Provide the (X, Y) coordinate of the cell's center where the given text is located.  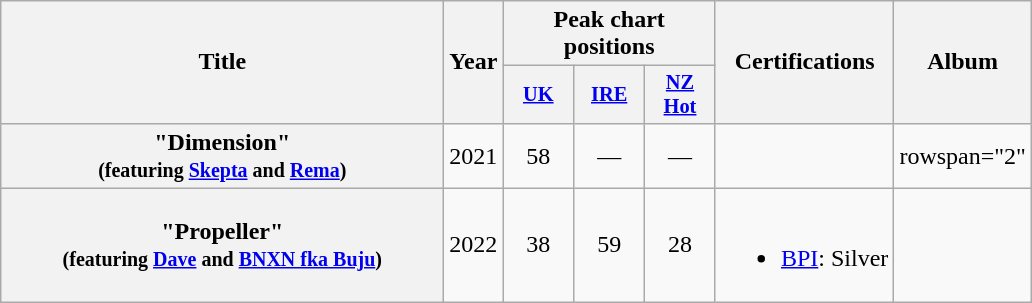
28 (680, 246)
Album (963, 62)
"Dimension"(featuring Skepta and Rema) (222, 156)
2022 (474, 246)
IRE (610, 95)
Certifications (804, 62)
UK (538, 95)
rowspan="2" (963, 156)
Title (222, 62)
38 (538, 246)
2021 (474, 156)
"Propeller"(featuring Dave and BNXN fka Buju) (222, 246)
58 (538, 156)
BPI: Silver (804, 246)
59 (610, 246)
Year (474, 62)
NZHot (680, 95)
Peak chart positions (610, 34)
